Find where the given text appears and provide that cell's center as (X, Y) coordinate. 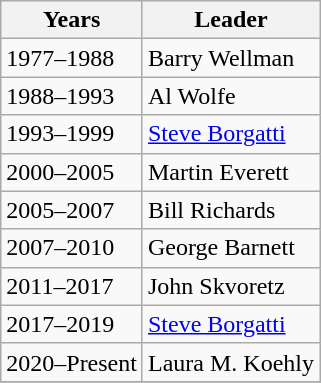
Leader (230, 20)
2011–2017 (72, 286)
Bill Richards (230, 210)
2007–2010 (72, 248)
Al Wolfe (230, 96)
1988–1993 (72, 96)
John Skvoretz (230, 286)
Years (72, 20)
1977–1988 (72, 58)
2020–Present (72, 362)
2000–2005 (72, 172)
1993–1999 (72, 134)
George Barnett (230, 248)
Laura M. Koehly (230, 362)
Barry Wellman (230, 58)
2017–2019 (72, 324)
Martin Everett (230, 172)
2005–2007 (72, 210)
